Output the (X, Y) coordinate of the center of the cell containing the given text.  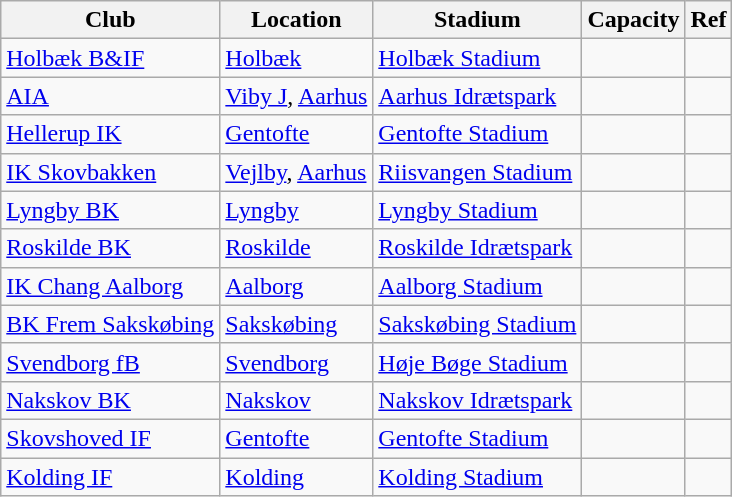
Capacity (634, 20)
Lyngby Stadium (478, 210)
Viby J, Aarhus (296, 96)
Riisvangen Stadium (478, 172)
Kolding IF (110, 477)
Holbæk Stadium (478, 58)
Lyngby (296, 210)
Roskilde (296, 248)
Nakskov (296, 400)
Location (296, 20)
Nakskov BK (110, 400)
Svendborg (296, 362)
Roskilde Idrætspark (478, 248)
Nakskov Idrætspark (478, 400)
IK Chang Aalborg (110, 286)
Stadium (478, 20)
Høje Bøge Stadium (478, 362)
Kolding (296, 477)
AIA (110, 96)
Aalborg Stadium (478, 286)
Ref (708, 20)
Club (110, 20)
Svendborg fB (110, 362)
Aalborg (296, 286)
Vejlby, Aarhus (296, 172)
Hellerup IK (110, 134)
Sakskøbing Stadium (478, 324)
BK Frem Sakskøbing (110, 324)
IK Skovbakken (110, 172)
Roskilde BK (110, 248)
Lyngby BK (110, 210)
Holbæk B&IF (110, 58)
Kolding Stadium (478, 477)
Aarhus Idrætspark (478, 96)
Sakskøbing (296, 324)
Skovshoved IF (110, 438)
Holbæk (296, 58)
